Scan for the cell matching the given text and deliver its [X, Y] coordinate at center. 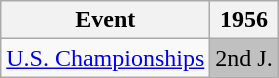
U.S. Championships [106, 58]
Event [106, 20]
1956 [244, 20]
2nd J. [244, 58]
